Determine the [X, Y] coordinate at the center of the cell enclosing the given text.  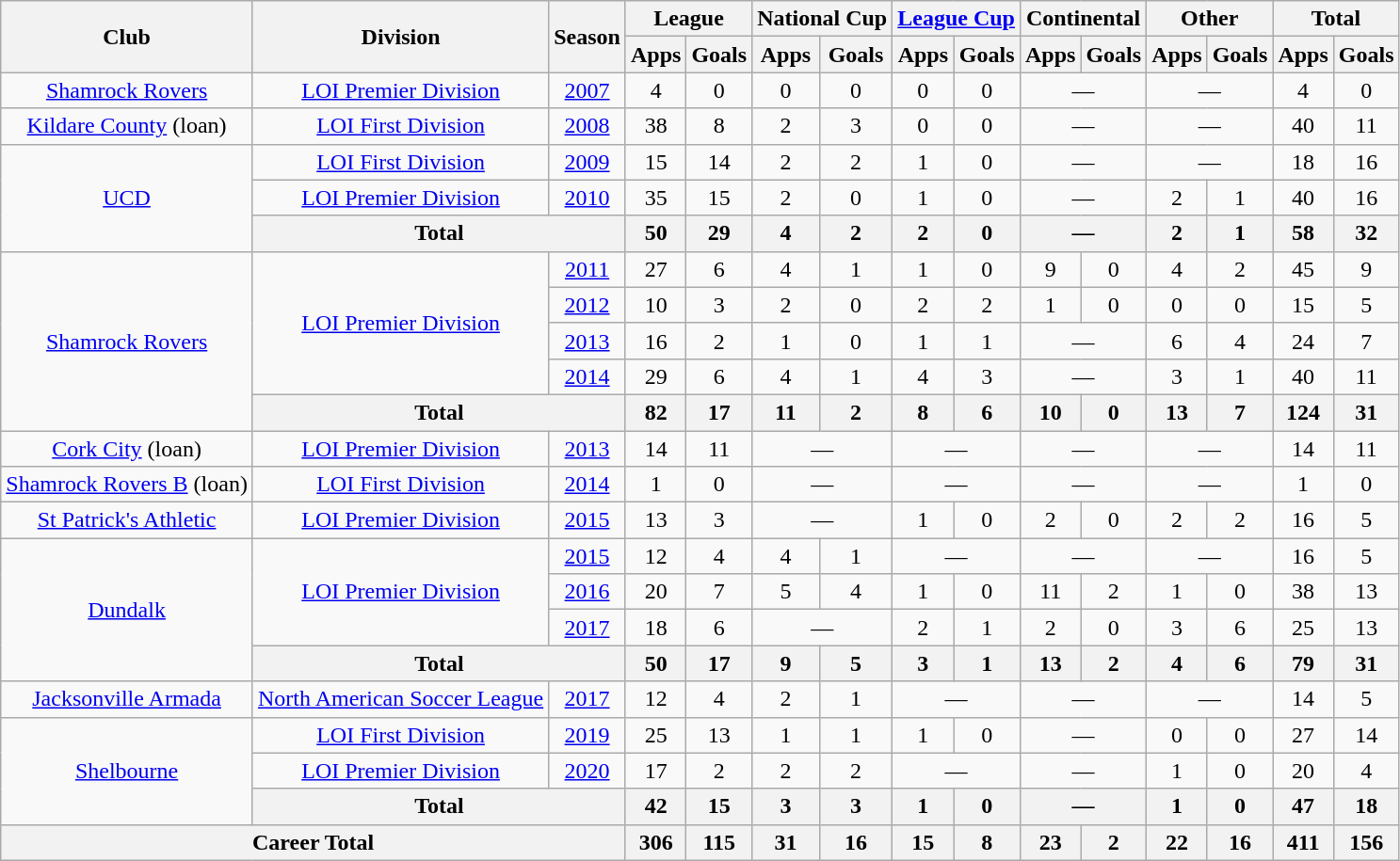
National Cup [823, 19]
North American Soccer League [400, 699]
Dundalk [127, 610]
2007 [587, 90]
Season [587, 37]
Club [127, 37]
115 [719, 842]
St Patrick's Athletic [127, 520]
Jacksonville Armada [127, 699]
47 [1303, 806]
2020 [587, 771]
2012 [587, 305]
22 [1177, 842]
23 [1050, 842]
45 [1303, 269]
Shelbourne [127, 771]
2019 [587, 735]
Division [400, 37]
411 [1303, 842]
Other [1210, 19]
Kildare County (loan) [127, 126]
2011 [587, 269]
24 [1303, 341]
32 [1366, 233]
306 [655, 842]
2016 [587, 592]
2008 [587, 126]
League [688, 19]
League Cup [957, 19]
79 [1303, 663]
35 [655, 198]
156 [1366, 842]
58 [1303, 233]
Shamrock Rovers B (loan) [127, 485]
124 [1303, 412]
UCD [127, 198]
Continental [1083, 19]
Cork City (loan) [127, 449]
42 [655, 806]
82 [655, 412]
2009 [587, 162]
Career Total [314, 842]
2010 [587, 198]
